Identify which cell holds the provided text, then report its (x, y) central coordinate. 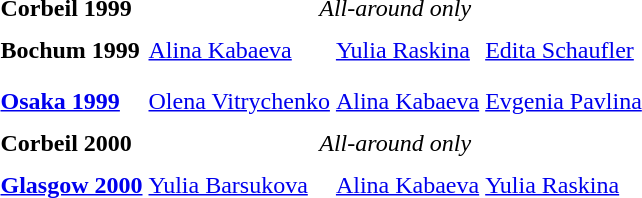
Olena Vitrychenko (239, 101)
Yulia Raskina (407, 50)
